Return the [x, y] coordinate for the center point of the cell that contains the specified text.  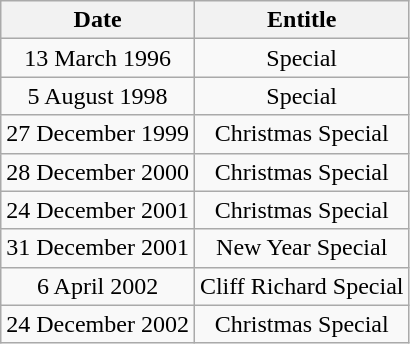
28 December 2000 [98, 172]
New Year Special [302, 248]
Entitle [302, 20]
24 December 2002 [98, 324]
27 December 1999 [98, 134]
13 March 1996 [98, 58]
5 August 1998 [98, 96]
Date [98, 20]
24 December 2001 [98, 210]
6 April 2002 [98, 286]
31 December 2001 [98, 248]
Cliff Richard Special [302, 286]
